Return [x, y] of the center of cell containing provided text 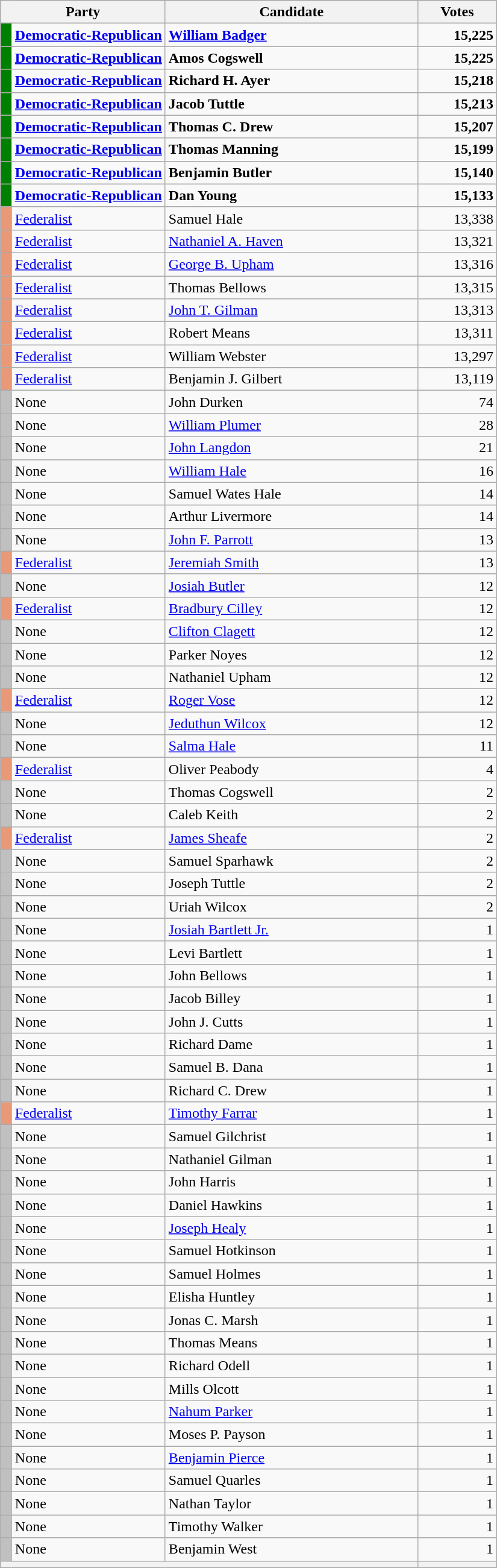
Thomas Bellows [292, 288]
Candidate [292, 12]
Joseph Tuttle [292, 884]
Levi Bartlett [292, 952]
Benjamin Pierce [292, 1458]
15,140 [457, 172]
13,297 [457, 356]
Thomas Means [292, 1343]
Uriah Wilcox [292, 907]
William Hale [292, 471]
Josiah Bartlett Jr. [292, 930]
Caleb Keith [292, 815]
Samuel Holmes [292, 1274]
John Harris [292, 1182]
William Plumer [292, 425]
John J. Cutts [292, 1022]
Clifton Clagett [292, 631]
4 [457, 769]
Mills Olcott [292, 1388]
George B. Upham [292, 264]
13,338 [457, 218]
Jonas C. Marsh [292, 1320]
Samuel Sparhawk [292, 861]
15,207 [457, 127]
Samuel Wates Hale [292, 494]
Parker Noyes [292, 654]
Josiah Butler [292, 585]
Richard Dame [292, 1045]
John Bellows [292, 975]
Daniel Hawkins [292, 1205]
Richard C. Drew [292, 1091]
Thomas C. Drew [292, 127]
Amos Cogswell [292, 58]
John Langdon [292, 448]
Benjamin West [292, 1549]
16 [457, 471]
Jacob Billey [292, 998]
Roger Vose [292, 701]
Oliver Peabody [292, 769]
Jacob Tuttle [292, 104]
Bradbury Cilley [292, 608]
Benjamin J. Gilbert [292, 379]
William Webster [292, 356]
Party [83, 12]
Samuel Gilchrist [292, 1136]
Moses P. Payson [292, 1435]
74 [457, 402]
Arthur Livermore [292, 517]
Thomas Manning [292, 150]
John T. Gilman [292, 310]
15,213 [457, 104]
James Sheafe [292, 838]
Thomas Cogswell [292, 792]
13,311 [457, 333]
Nathan Taylor [292, 1503]
Samuel Hotkinson [292, 1251]
Salma Hale [292, 746]
William Badger [292, 35]
Jeremiah Smith [292, 562]
21 [457, 448]
Samuel Quarles [292, 1481]
11 [457, 746]
Votes [457, 12]
13,119 [457, 379]
13,313 [457, 310]
Joseph Healy [292, 1228]
Nahum Parker [292, 1412]
15,218 [457, 81]
Nathaniel Gilman [292, 1159]
13,321 [457, 241]
Nathaniel Upham [292, 678]
15,133 [457, 195]
Dan Young [292, 195]
13,316 [457, 264]
John F. Parrott [292, 540]
Nathaniel A. Haven [292, 241]
John Durken [292, 402]
Richard Odell [292, 1365]
28 [457, 425]
Samuel Hale [292, 218]
15,199 [457, 150]
Elisha Huntley [292, 1297]
Timothy Walker [292, 1526]
Robert Means [292, 333]
Timothy Farrar [292, 1113]
Samuel B. Dana [292, 1068]
Richard H. Ayer [292, 81]
13,315 [457, 288]
Jeduthun Wilcox [292, 723]
Benjamin Butler [292, 172]
